Provide the (X, Y) coordinate of the cell's center where the given text is located.  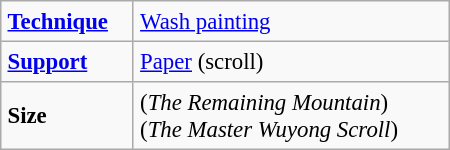
Size (68, 116)
Support (68, 61)
(The Remaining Mountain) (The Master Wuyong Scroll) (291, 116)
Paper (scroll) (291, 61)
Technique (68, 21)
Wash painting (291, 21)
